Extract the [X, Y] coordinate from the center of the cell holding the provided text.  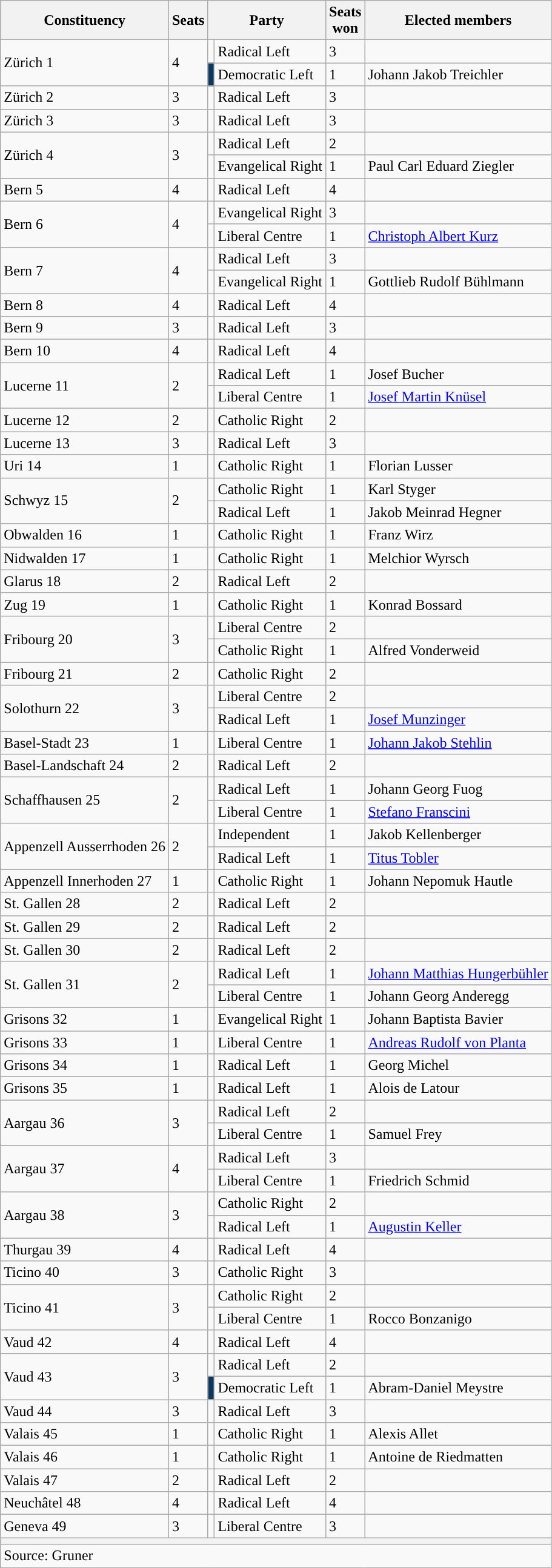
Abram-Daniel Meystre [458, 1388]
Bern 7 [85, 270]
Josef Munzinger [458, 720]
Antoine de Riedmatten [458, 1457]
Zug 19 [85, 604]
Basel-Stadt 23 [85, 743]
Lucerne 13 [85, 443]
Appenzell Innerhoden 27 [85, 881]
Schaffhausen 25 [85, 800]
Solothurn 22 [85, 708]
Uri 14 [85, 466]
Franz Wirz [458, 535]
Rocco Bonzanigo [458, 1319]
Jakob Kellenberger [458, 835]
Jakob Meinrad Hegner [458, 512]
Ticino 40 [85, 1273]
Fribourg 20 [85, 639]
Johann Jakob Treichler [458, 74]
Appenzell Ausserrhoden 26 [85, 846]
Johann Matthias Hungerbühler [458, 973]
Thurgau 39 [85, 1250]
Valais 45 [85, 1434]
Melchior Wyrsch [458, 558]
Source: Gruner [276, 1556]
Basel-Landschaft 24 [85, 766]
Bern 8 [85, 305]
Grisons 33 [85, 1042]
Nidwalden 17 [85, 558]
Bern 9 [85, 328]
Johann Georg Fuog [458, 789]
Fribourg 21 [85, 674]
Zürich 4 [85, 155]
Constituency [85, 21]
Josef Bucher [458, 374]
St. Gallen 30 [85, 950]
Zürich 3 [85, 120]
Stefano Franscini [458, 812]
Bern 5 [85, 189]
Johann Georg Anderegg [458, 996]
Konrad Bossard [458, 604]
St. Gallen 28 [85, 904]
Seats [188, 21]
Andreas Rudolf von Planta [458, 1042]
Valais 46 [85, 1457]
Johann Nepomuk Hautle [458, 881]
Vaud 43 [85, 1376]
Grisons 34 [85, 1066]
Geneva 49 [85, 1526]
Valais 47 [85, 1480]
Alois de Latour [458, 1089]
St. Gallen 31 [85, 984]
Samuel Frey [458, 1135]
Glarus 18 [85, 581]
Josef Martin Knüsel [458, 397]
Lucerne 11 [85, 386]
Florian Lusser [458, 466]
Aargau 38 [85, 1215]
Zürich 1 [85, 63]
Schwyz 15 [85, 501]
Karl Styger [458, 489]
Bern 6 [85, 224]
Gottlieb Rudolf Bühlmann [458, 282]
Obwalden 16 [85, 535]
Vaud 44 [85, 1411]
Alfred Vonderweid [458, 650]
Bern 10 [85, 351]
Johann Jakob Stehlin [458, 743]
Aargau 36 [85, 1123]
Vaud 42 [85, 1342]
Johann Baptista Bavier [458, 1019]
Christoph Albert Kurz [458, 236]
Augustin Keller [458, 1227]
Neuchâtel 48 [85, 1503]
Independent [270, 835]
Grisons 32 [85, 1019]
Grisons 35 [85, 1089]
Ticino 41 [85, 1307]
Elected members [458, 21]
Lucerne 12 [85, 420]
Party [267, 21]
Seatswon [345, 21]
Friedrich Schmid [458, 1181]
St. Gallen 29 [85, 927]
Aargau 37 [85, 1169]
Titus Tobler [458, 858]
Zürich 2 [85, 97]
Alexis Allet [458, 1434]
Paul Carl Eduard Ziegler [458, 166]
Georg Michel [458, 1066]
